Output the (X, Y) coordinate of the center of the cell containing the given text.  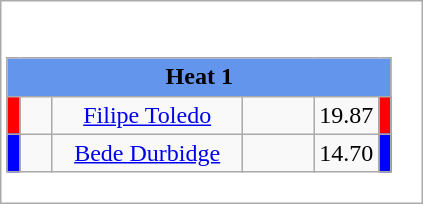
14.70 (346, 153)
Heat 1 (199, 77)
Filipe Toledo (148, 115)
Heat 1 Filipe Toledo 19.87 Bede Durbidge 14.70 (212, 102)
19.87 (346, 115)
Bede Durbidge (148, 153)
